Scan for the cell matching the given text and deliver its (x, y) coordinate at center. 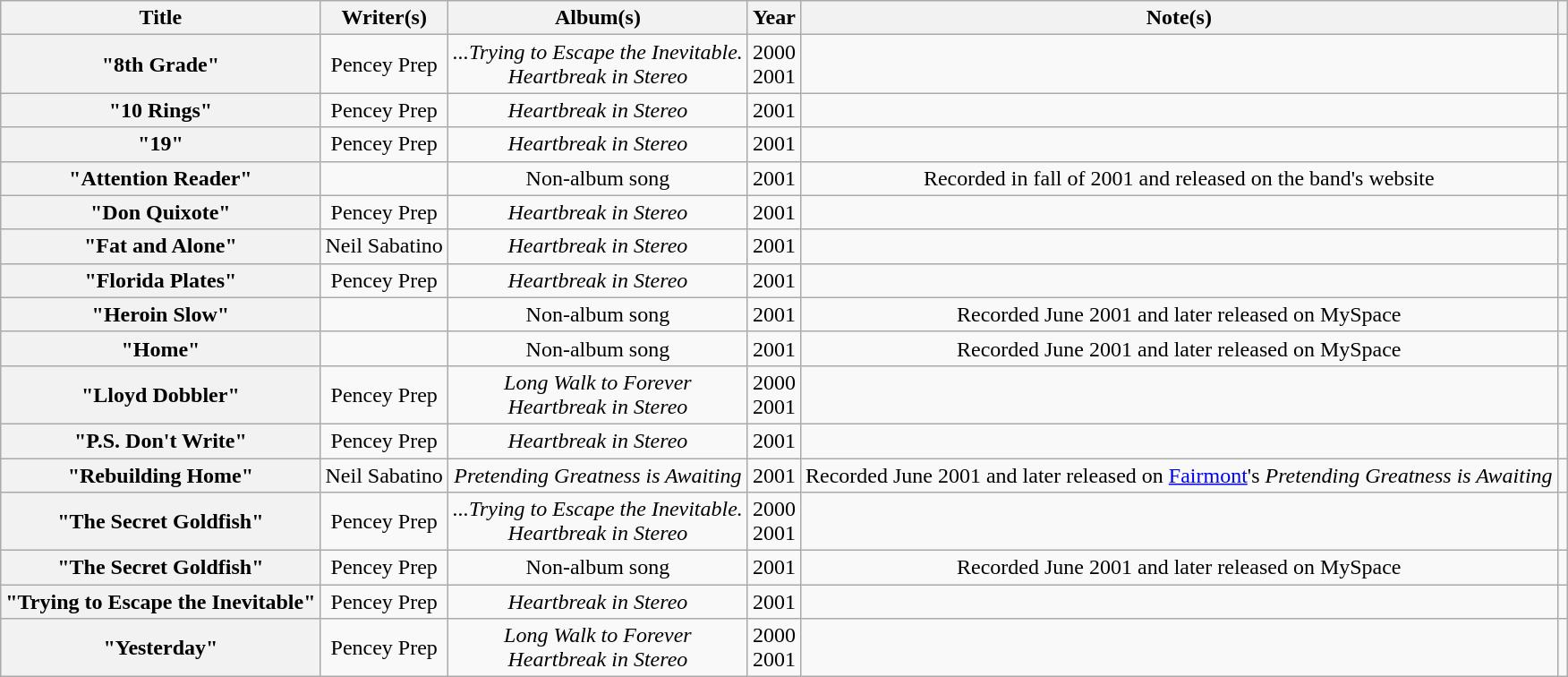
Pretending Greatness is Awaiting (598, 476)
Note(s) (1179, 18)
"Trying to Escape the Inevitable" (161, 602)
Recorded in fall of 2001 and released on the band's website (1179, 178)
"8th Grade" (161, 64)
"Fat and Alone" (161, 246)
"Heroin Slow" (161, 314)
"Florida Plates" (161, 280)
"P.S. Don't Write" (161, 441)
"Lloyd Dobbler" (161, 394)
"Rebuilding Home" (161, 476)
Recorded June 2001 and later released on Fairmont's Pretending Greatness is Awaiting (1179, 476)
Writer(s) (384, 18)
Year (773, 18)
"10 Rings" (161, 110)
"Yesterday" (161, 648)
"Don Quixote" (161, 212)
Album(s) (598, 18)
Title (161, 18)
"Attention Reader" (161, 178)
"19" (161, 144)
"Home" (161, 348)
